Extract the [x, y] coordinate from the center of the cell holding the provided text.  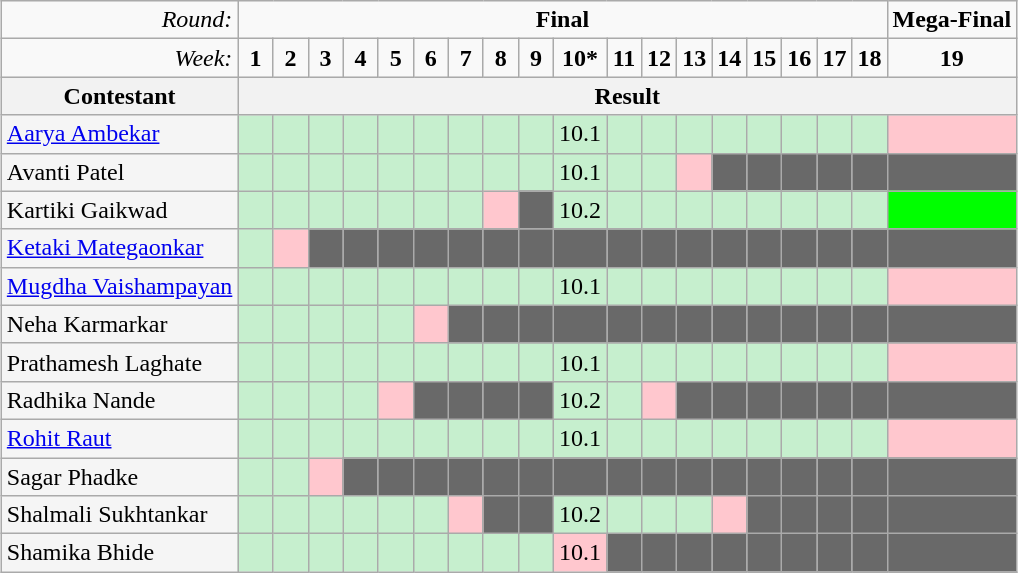
13 [694, 58]
19 [952, 58]
Mugdha Vaishampayan [120, 286]
12 [660, 58]
Result [628, 96]
Prathamesh Laghate [120, 362]
8 [500, 58]
Contestant [120, 96]
Radhika Nande [120, 400]
Round: [120, 20]
Shamika Bhide [120, 553]
Sagar Phadke [120, 477]
14 [730, 58]
11 [624, 58]
Final [562, 20]
Neha Karmarkar [120, 324]
Avanti Patel [120, 172]
9 [536, 58]
7 [466, 58]
Week: [120, 58]
18 [870, 58]
1 [256, 58]
6 [430, 58]
4 [360, 58]
Rohit Raut [120, 438]
16 [800, 58]
Aarya Ambekar [120, 134]
17 [834, 58]
10* [580, 58]
3 [326, 58]
Mega-Final [952, 20]
15 [764, 58]
2 [290, 58]
5 [396, 58]
Kartiki Gaikwad [120, 210]
Shalmali Sukhtankar [120, 515]
Ketaki Mategaonkar [120, 248]
